Capture the cell that displays the provided text and extract its [x, y] central coordinate. 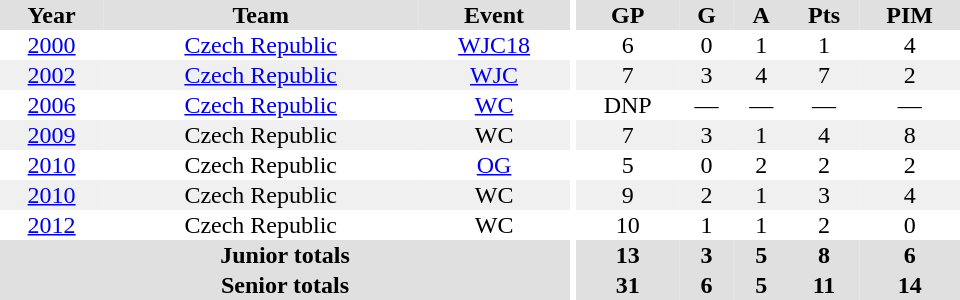
13 [628, 255]
A [762, 15]
2009 [52, 135]
11 [824, 285]
31 [628, 285]
Senior totals [285, 285]
OG [494, 165]
2006 [52, 105]
GP [628, 15]
Event [494, 15]
9 [628, 195]
DNP [628, 105]
Junior totals [285, 255]
PIM [910, 15]
2012 [52, 225]
10 [628, 225]
WJC18 [494, 45]
2002 [52, 75]
14 [910, 285]
Team [260, 15]
G [706, 15]
WJC [494, 75]
Year [52, 15]
2000 [52, 45]
Pts [824, 15]
